Return the [X, Y] coordinate for the center point of the cell that contains the specified text.  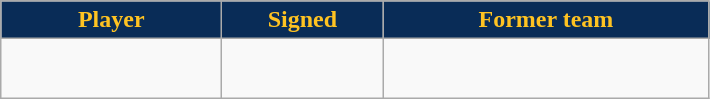
Signed [302, 20]
Player [112, 20]
Former team [546, 20]
